Pinpoint the cell where the given text exists, returning its [X, Y] midpoint coordinate. 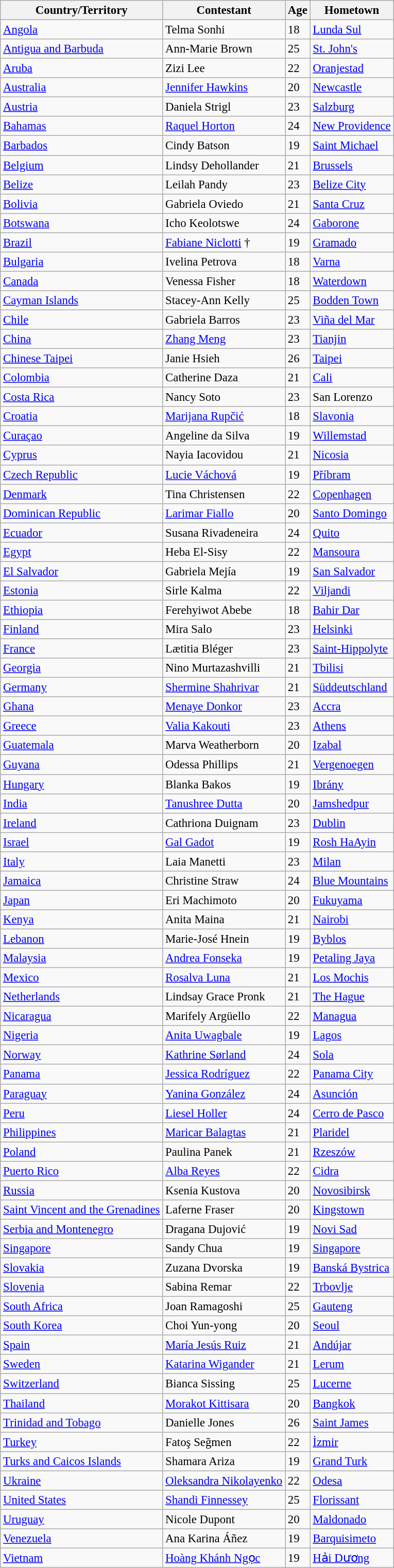
Laferne Fraser [224, 1210]
Shandi Finnessey [224, 1500]
Germany [81, 688]
Marie-José Hnein [224, 939]
Brussels [352, 165]
Ibrány [352, 784]
Tanushree Dutta [224, 803]
Turks and Caicos Islands [81, 1461]
Blue Mountains [352, 881]
Panama [81, 1074]
Jessica Rodríguez [224, 1074]
Bahir Dar [352, 610]
Barbados [81, 146]
Shermine Shahrivar [224, 688]
Petaling Jaya [352, 958]
Russia [81, 1190]
France [81, 649]
Chinese Taipei [81, 359]
Sweden [81, 1364]
Vietnam [81, 1558]
Florissant [352, 1500]
María Jesús Ruiz [224, 1345]
Poland [81, 1152]
Spain [81, 1345]
Vergenoegen [352, 765]
Gabriela Mejía [224, 571]
Hometown [352, 10]
Rosalva Luna [224, 978]
Waterdown [352, 281]
Maldonado [352, 1519]
Nicole Dupont [224, 1519]
Bodden Town [352, 301]
Heba El-Sisy [224, 552]
Ethiopia [81, 610]
El Salvador [81, 571]
Slovenia [81, 1287]
Danielle Jones [224, 1422]
Kingstown [352, 1210]
Bolivia [81, 204]
South Korea [81, 1326]
Cindy Batson [224, 146]
Uruguay [81, 1519]
The Hague [352, 997]
Morakot Kittisara [224, 1403]
China [81, 339]
Thailand [81, 1403]
Saint Vincent and the Grenadines [81, 1210]
Marijana Rupčić [224, 416]
Janie Hsieh [224, 359]
South Africa [81, 1307]
Hải Dương [352, 1558]
Valia Kakouti [224, 726]
Quito [352, 533]
Lagos [352, 1035]
Rosh HaAyin [352, 842]
Andrea Fonseka [224, 958]
Country/Territory [81, 10]
Fabiane Niclotti † [224, 242]
Ann-Marie Brown [224, 49]
Guyana [81, 765]
Alba Reyes [224, 1171]
Venezuela [81, 1539]
Marva Weatherborn [224, 746]
Los Mochis [352, 978]
Taipei [352, 359]
Hungary [81, 784]
Lucie Váchová [224, 474]
Dominican Republic [81, 513]
Malaysia [81, 958]
Bianca Sissing [224, 1384]
Odesa [352, 1481]
Daniela Strigl [224, 107]
Zuzana Dvorska [224, 1268]
Leilah Pandy [224, 184]
Slovakia [81, 1268]
Oranjestad [352, 68]
Maricar Balagtas [224, 1132]
Lætitia Bléger [224, 649]
Chile [81, 320]
Contestant [224, 10]
Peru [81, 1113]
Estonia [81, 591]
Czech Republic [81, 474]
Jamaica [81, 881]
Kathrine Sørland [224, 1055]
Lindsy Dehollander [224, 165]
Ukraine [81, 1481]
Venessa Fisher [224, 281]
Israel [81, 842]
Guatemala [81, 746]
New Providence [352, 126]
Nicosia [352, 455]
Jennifer Hawkins [224, 87]
Egypt [81, 552]
Italy [81, 861]
Ana Karina Áñez [224, 1539]
Helsinki [352, 629]
Canada [81, 281]
Saint Michael [352, 146]
Santa Cruz [352, 204]
Australia [81, 87]
Lucerne [352, 1384]
Susana Rivadeneira [224, 533]
Lunda Sul [352, 30]
Ghana [81, 707]
Viljandi [352, 591]
Switzerland [81, 1384]
Trbovlje [352, 1287]
Gabriela Barros [224, 320]
Brazil [81, 242]
Stacey-Ann Kelly [224, 301]
Cyprus [81, 455]
Accra [352, 707]
Lerum [352, 1364]
Sola [352, 1055]
Gramado [352, 242]
Milan [352, 861]
Salzburg [352, 107]
Bangkok [352, 1403]
Novosibirsk [352, 1190]
Bahamas [81, 126]
Andújar [352, 1345]
Liesel Holler [224, 1113]
Panama City [352, 1074]
Mira Salo [224, 629]
Dragana Dujović [224, 1229]
Saint James [352, 1422]
Georgia [81, 668]
Seoul [352, 1326]
Tbilisi [352, 668]
Croatia [81, 416]
Zhang Meng [224, 339]
Mexico [81, 978]
Gaborone [352, 223]
Sandy Chua [224, 1248]
Süddeutschland [352, 688]
Copenhagen [352, 494]
Turkey [81, 1442]
Icho Keolotswe [224, 223]
Japan [81, 900]
Sabina Remar [224, 1287]
Slavonia [352, 416]
Menaye Donkor [224, 707]
Fukuyama [352, 900]
Philippines [81, 1132]
Botswana [81, 223]
India [81, 803]
Nairobi [352, 920]
Curaçao [81, 436]
San Salvador [352, 571]
Shamara Ariza [224, 1461]
Raquel Horton [224, 126]
Aruba [81, 68]
Tianjin [352, 339]
Santo Domingo [352, 513]
Catherine Daza [224, 378]
Blanka Bakos [224, 784]
Serbia and Montenegro [81, 1229]
Cerro de Pasco [352, 1113]
Choi Yun-yong [224, 1326]
Dublin [352, 823]
Gal Gadot [224, 842]
Angeline da Silva [224, 436]
Cali [352, 378]
Plaridel [352, 1132]
Trinidad and Tobago [81, 1422]
Athens [352, 726]
İzmir [352, 1442]
Netherlands [81, 997]
Denmark [81, 494]
Yanina González [224, 1094]
St. John's [352, 49]
Lindsay Grace Pronk [224, 997]
Asunción [352, 1094]
Barquisimeto [352, 1539]
Kenya [81, 920]
Telma Sonhi [224, 30]
Sirle Kalma [224, 591]
Nicaragua [81, 1016]
Banská Bystrica [352, 1268]
Joan Ramagoshi [224, 1307]
Nigeria [81, 1035]
Belize City [352, 184]
Rzeszów [352, 1152]
United States [81, 1500]
Saint-Hippolyte [352, 649]
Anita Maina [224, 920]
Age [298, 10]
Ksenia Kustova [224, 1190]
Antigua and Barbuda [81, 49]
Greece [81, 726]
Paulina Panek [224, 1152]
Cidra [352, 1171]
Katarina Wigander [224, 1364]
Ecuador [81, 533]
Paraguay [81, 1094]
Hoàng Khánh Ngọc [224, 1558]
Ireland [81, 823]
Cathriona Duignam [224, 823]
Belgium [81, 165]
Ivelina Petrova [224, 262]
Austria [81, 107]
Cayman Islands [81, 301]
Odessa Phillips [224, 765]
Costa Rica [81, 397]
Fatoş Seğmen [224, 1442]
Willemstad [352, 436]
Anita Uwagbale [224, 1035]
Belize [81, 184]
Finland [81, 629]
Bulgaria [81, 262]
Laia Manetti [224, 861]
Viña del Mar [352, 320]
San Lorenzo [352, 397]
Příbram [352, 474]
Oleksandra Nikolayenko [224, 1481]
Ferehyiwot Abebe [224, 610]
Norway [81, 1055]
Grand Turk [352, 1461]
Novi Sad [352, 1229]
Puerto Rico [81, 1171]
Managua [352, 1016]
Larimar Fiallo [224, 513]
Eri Machimoto [224, 900]
Angola [81, 30]
Colombia [81, 378]
Lebanon [81, 939]
Varna [352, 262]
Marifely Argüello [224, 1016]
Nancy Soto [224, 397]
Jamshedpur [352, 803]
Newcastle [352, 87]
Nino Murtazashvilli [224, 668]
Nayia Iacovidou [224, 455]
Zizi Lee [224, 68]
Tina Christensen [224, 494]
Gauteng [352, 1307]
Gabriela Oviedo [224, 204]
Christine Straw [224, 881]
Mansoura [352, 552]
Izabal [352, 746]
Byblos [352, 939]
